From the cell containing the given text, extract its center point as [X, Y] coordinate. 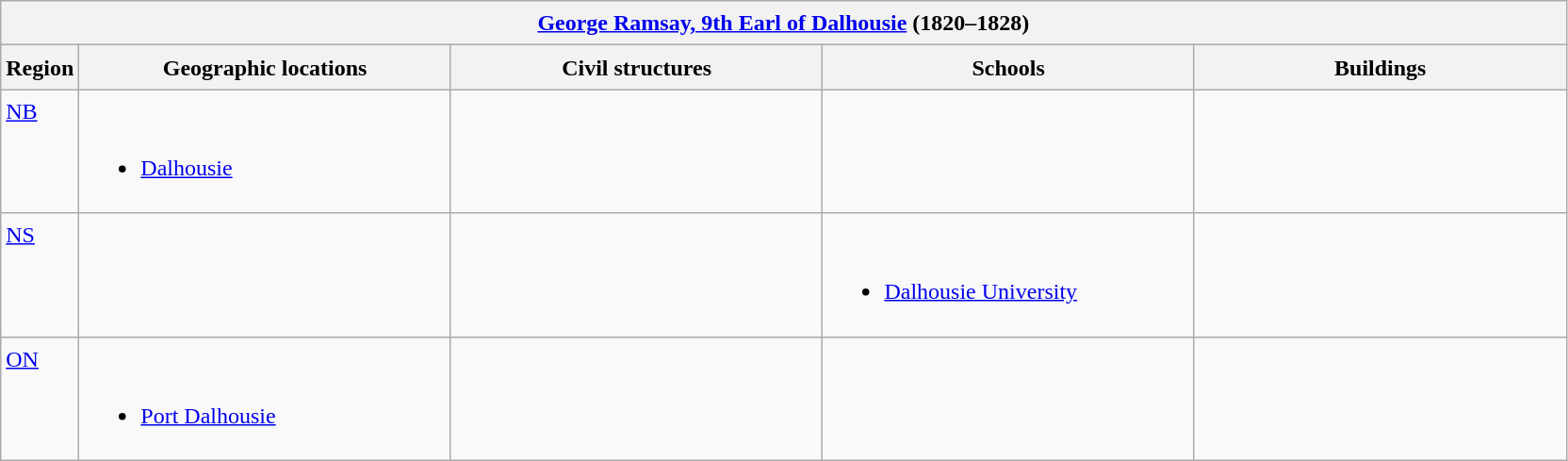
ON [40, 398]
Dalhousie University [1008, 275]
Region [40, 68]
Schools [1008, 68]
NB [40, 151]
NS [40, 275]
Civil structures [637, 68]
Port Dalhousie [266, 398]
Buildings [1380, 68]
Geographic locations [266, 68]
Dalhousie [266, 151]
George Ramsay, 9th Earl of Dalhousie (1820–1828) [784, 23]
